Find where the given text appears and provide that cell's center as [X, Y] coordinate. 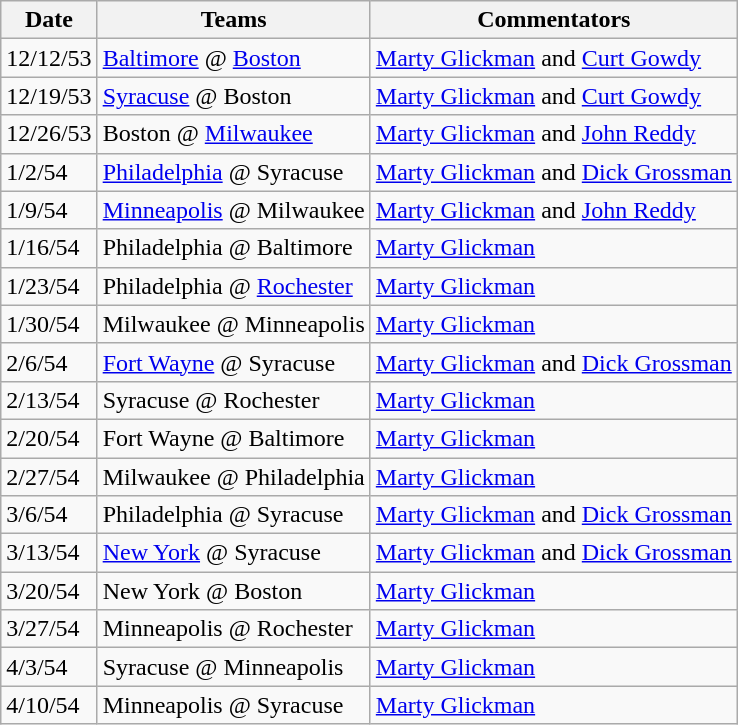
1/23/54 [49, 286]
Syracuse @ Boston [234, 96]
Fort Wayne @ Baltimore [234, 438]
New York @ Boston [234, 591]
2/27/54 [49, 477]
New York @ Syracuse [234, 553]
3/6/54 [49, 515]
Fort Wayne @ Syracuse [234, 362]
Boston @ Milwaukee [234, 134]
Philadelphia @ Rochester [234, 286]
1/16/54 [49, 248]
1/30/54 [49, 324]
3/13/54 [49, 553]
Milwaukee @ Philadelphia [234, 477]
Minneapolis @ Milwaukee [234, 210]
Minneapolis @ Syracuse [234, 705]
Milwaukee @ Minneapolis [234, 324]
Teams [234, 20]
Syracuse @ Minneapolis [234, 667]
12/12/53 [49, 58]
1/9/54 [49, 210]
1/2/54 [49, 172]
Commentators [554, 20]
3/20/54 [49, 591]
Syracuse @ Rochester [234, 400]
2/6/54 [49, 362]
4/3/54 [49, 667]
12/26/53 [49, 134]
12/19/53 [49, 96]
4/10/54 [49, 705]
3/27/54 [49, 629]
Baltimore @ Boston [234, 58]
Minneapolis @ Rochester [234, 629]
Philadelphia @ Baltimore [234, 248]
Date [49, 20]
2/20/54 [49, 438]
2/13/54 [49, 400]
